Output the [x, y] coordinate of the center of the cell containing the given text.  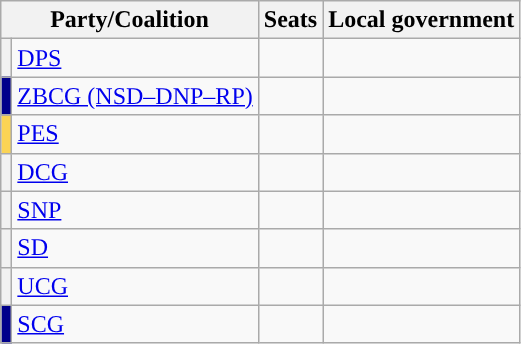
SNP [135, 210]
DCG [135, 172]
Seats [290, 20]
SD [135, 248]
DPS [135, 58]
PES [135, 134]
ZBCG (NSD–DNP–RP) [135, 96]
Party/Coalition [130, 20]
Local government [422, 20]
SCG [135, 324]
UCG [135, 286]
